Return the (x, y) coordinate for the center point of the cell that contains the specified text.  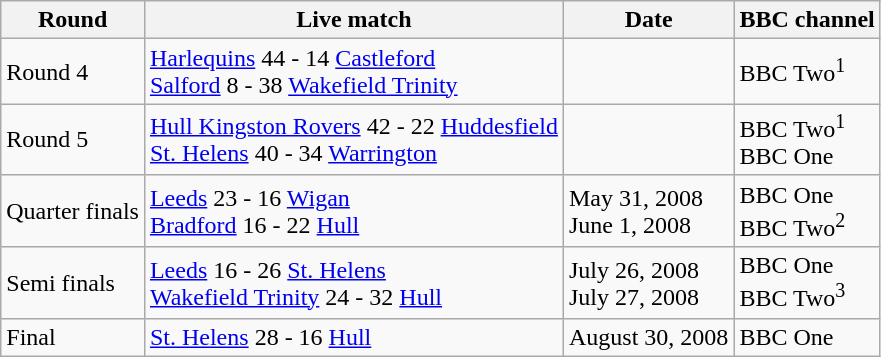
St. Helens 28 - 16 Hull (354, 338)
BBC OneBBC Two2 (807, 211)
Leeds 23 - 16 WiganBradford 16 - 22 Hull (354, 211)
Harlequins 44 - 14 CastlefordSalford 8 - 38 Wakefield Trinity (354, 72)
Leeds 16 - 26 St. HelensWakefield Trinity 24 - 32 Hull (354, 283)
BBC OneBBC Two3 (807, 283)
July 26, 2008July 27, 2008 (648, 283)
BBC One (807, 338)
Quarter finals (73, 211)
Round (73, 20)
Semi finals (73, 283)
Round 5 (73, 140)
Round 4 (73, 72)
May 31, 2008June 1, 2008 (648, 211)
BBC Two1 (807, 72)
August 30, 2008 (648, 338)
Live match (354, 20)
Hull Kingston Rovers 42 - 22 HuddesfieldSt. Helens 40 - 34 Warrington (354, 140)
BBC Two1BBC One (807, 140)
Date (648, 20)
BBC channel (807, 20)
Final (73, 338)
